Pinpoint the cell where the given text exists, returning its [x, y] midpoint coordinate. 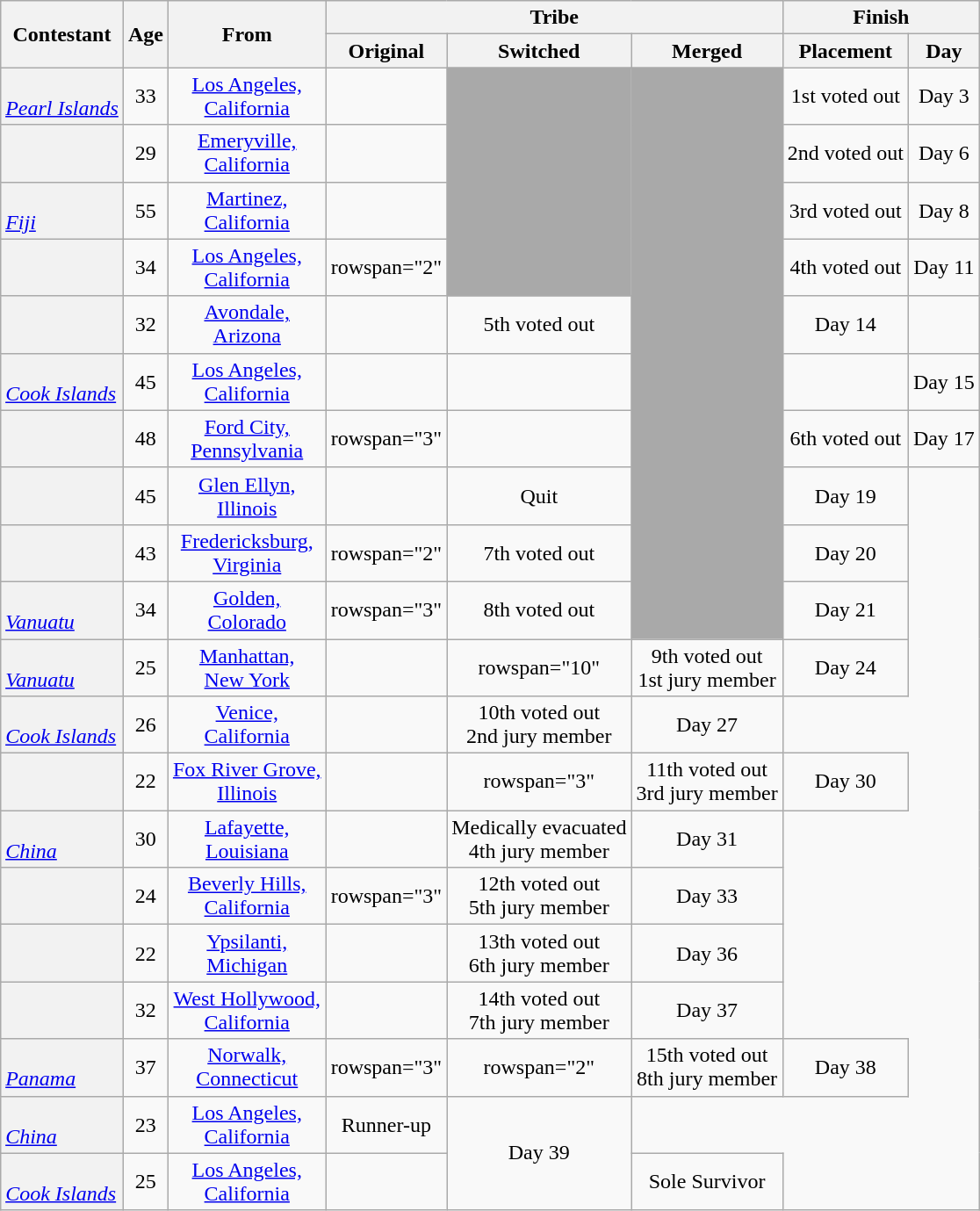
Finish [881, 18]
24 [146, 896]
Day 17 [943, 439]
11th voted out3rd jury member [707, 782]
Quit [539, 495]
Ford City,Pennsylvania [247, 439]
15th voted out8th jury member [707, 1068]
Glen Ellyn,Illinois [247, 495]
6th voted out [845, 439]
Day 21 [845, 609]
From [247, 34]
7th voted out [539, 553]
Venice,California [247, 725]
Medically evacuated4th jury member [539, 840]
Golden,Colorado [247, 609]
Day 33 [707, 896]
Contestant [62, 34]
Day 14 [845, 325]
Day 11 [943, 267]
8th voted out [539, 609]
9th voted out1st jury member [707, 667]
Beverly Hills,California [247, 896]
26 [146, 725]
Switched [539, 51]
Pearl Islands [62, 97]
43 [146, 553]
Avondale,Arizona [247, 325]
13th voted out6th jury member [539, 954]
Day 39 [539, 1153]
14th voted out7th jury member [539, 1010]
Emeryville,California [247, 153]
4th voted out [845, 267]
Norwalk,Connecticut [247, 1068]
Day 8 [943, 211]
Day 38 [845, 1068]
23 [146, 1124]
Day [943, 51]
Age [146, 34]
Original [386, 51]
Lafayette,Louisiana [247, 840]
Day 31 [707, 840]
Day 6 [943, 153]
Merged [707, 51]
Ypsilanti,Michigan [247, 954]
55 [146, 211]
Day 37 [707, 1010]
Day 36 [707, 954]
Day 27 [707, 725]
Day 19 [845, 495]
12th voted out5th jury member [539, 896]
29 [146, 153]
Fredericksburg,Virginia [247, 553]
West Hollywood,California [247, 1010]
Manhattan,New York [247, 667]
Day 15 [943, 381]
33 [146, 97]
1st voted out [845, 97]
37 [146, 1068]
Sole Survivor [707, 1182]
5th voted out [539, 325]
Day 30 [845, 782]
3rd voted out [845, 211]
Fiji [62, 211]
Panama [62, 1068]
Day 24 [845, 667]
Fox River Grove,Illinois [247, 782]
Martinez,California [247, 211]
30 [146, 840]
Runner-up [386, 1124]
Placement [845, 51]
Tribe [554, 18]
rowspan="10" [539, 667]
Day 3 [943, 97]
2nd voted out [845, 153]
Day 20 [845, 553]
48 [146, 439]
10th voted out2nd jury member [539, 725]
